From the cell containing the given text, extract its center point as [x, y] coordinate. 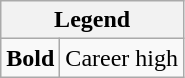
Legend [92, 20]
Bold [30, 58]
Career high [122, 58]
